Determine the [X, Y] coordinate at the center of the cell enclosing the given text.  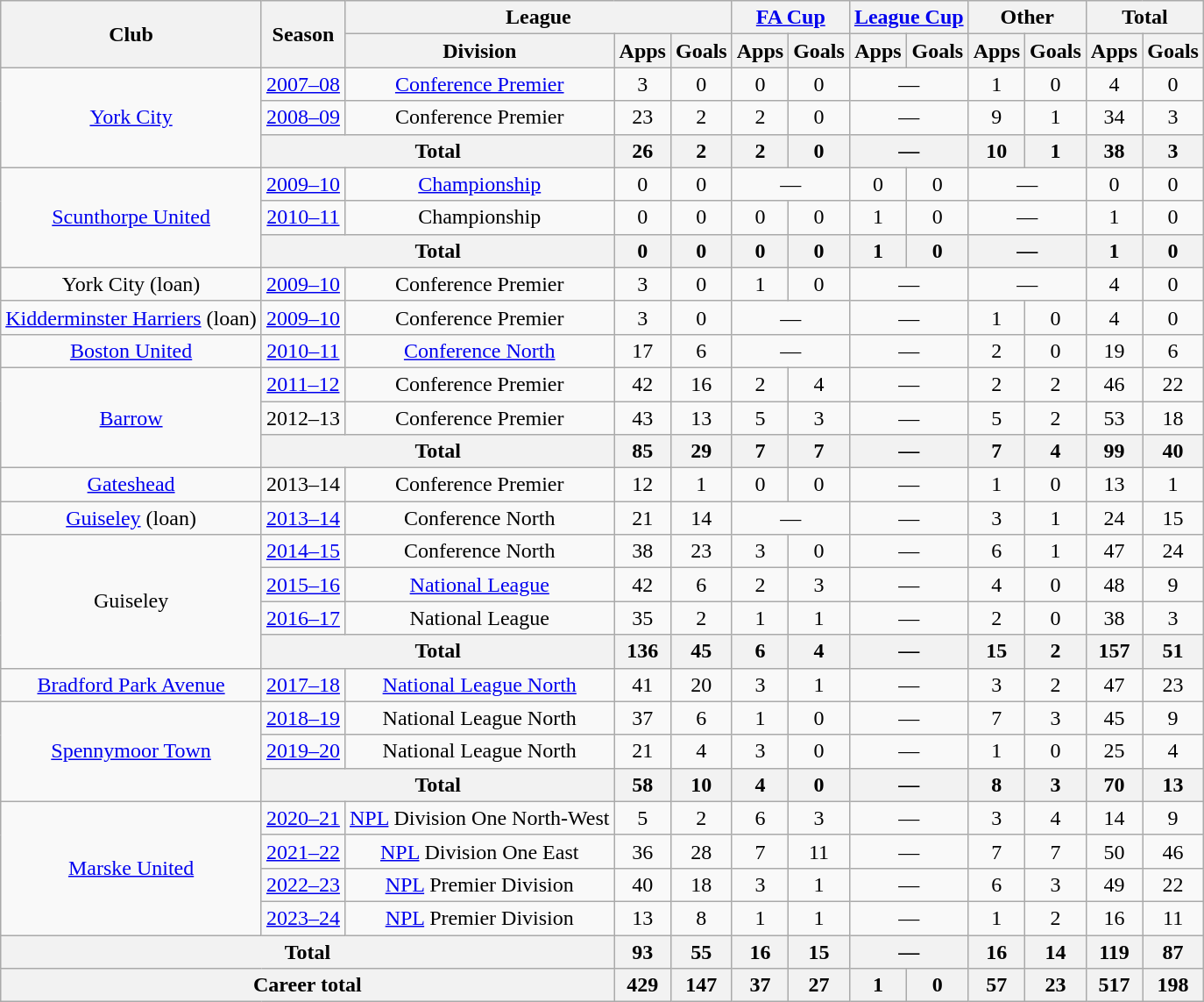
2019–20 [303, 751]
Bradford Park Avenue [131, 685]
29 [701, 451]
Barrow [131, 417]
NPL Division One North-West [479, 818]
35 [642, 618]
League Cup [909, 18]
43 [642, 418]
2022–23 [303, 885]
28 [701, 851]
51 [1173, 651]
58 [642, 785]
36 [642, 851]
2012–13 [303, 418]
517 [1114, 985]
119 [1114, 951]
Gateshead [131, 485]
2017–18 [303, 685]
Boston United [131, 351]
147 [701, 985]
34 [1114, 117]
20 [701, 685]
2007–08 [303, 84]
26 [642, 151]
League [538, 18]
2008–09 [303, 117]
198 [1173, 985]
157 [1114, 651]
19 [1114, 351]
Guiseley [131, 601]
York City [131, 117]
41 [642, 685]
87 [1173, 951]
429 [642, 985]
2011–12 [303, 384]
136 [642, 651]
50 [1114, 851]
49 [1114, 885]
2016–17 [303, 618]
Marske United [131, 868]
2014–15 [303, 551]
2018–19 [303, 718]
2020–21 [303, 818]
85 [642, 451]
2023–24 [303, 918]
99 [1114, 451]
Club [131, 34]
70 [1114, 785]
York City (loan) [131, 284]
57 [996, 985]
Division [479, 51]
48 [1114, 585]
2021–22 [303, 851]
53 [1114, 418]
25 [1114, 751]
93 [642, 951]
Kidderminster Harriers (loan) [131, 317]
2015–16 [303, 585]
Career total [308, 985]
Spennymoor Town [131, 751]
Other [1027, 18]
27 [819, 985]
NPL Division One East [479, 851]
12 [642, 485]
Guiseley (loan) [131, 518]
Season [303, 34]
55 [701, 951]
Scunthorpe United [131, 217]
17 [642, 351]
FA Cup [790, 18]
